Provide the [x, y] coordinate of the cell's center where the given text is located.  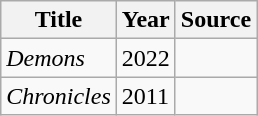
2022 [146, 58]
Source [216, 20]
2011 [146, 96]
Demons [59, 58]
Year [146, 20]
Chronicles [59, 96]
Title [59, 20]
